Locate the cell with the specified text and output its [x, y] center coordinate. 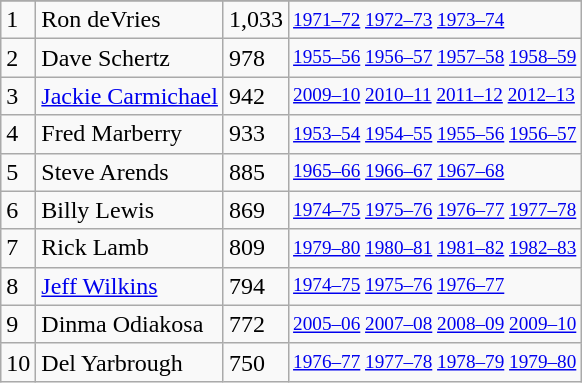
1,033 [256, 20]
Rick Lamb [130, 248]
Jeff Wilkins [130, 286]
750 [256, 362]
809 [256, 248]
1953–54 1954–55 1955–56 1956–57 [435, 134]
885 [256, 172]
10 [18, 362]
2005–06 2007–08 2008–09 2009–10 [435, 324]
Fred Marberry [130, 134]
2009–10 2010–11 2011–12 2012–13 [435, 96]
3 [18, 96]
978 [256, 58]
2 [18, 58]
7 [18, 248]
869 [256, 210]
Ron deVries [130, 20]
1955–56 1956–57 1957–58 1958–59 [435, 58]
1974–75 1975–76 1976–77 1977–78 [435, 210]
6 [18, 210]
794 [256, 286]
Del Yarbrough [130, 362]
Steve Arends [130, 172]
9 [18, 324]
Dinma Odiakosa [130, 324]
1976–77 1977–78 1978–79 1979–80 [435, 362]
8 [18, 286]
Jackie Carmichael [130, 96]
942 [256, 96]
1979–80 1980–81 1981–82 1982–83 [435, 248]
933 [256, 134]
1965–66 1966–67 1967–68 [435, 172]
1974–75 1975–76 1976–77 [435, 286]
Dave Schertz [130, 58]
Billy Lewis [130, 210]
5 [18, 172]
4 [18, 134]
772 [256, 324]
1 [18, 20]
1971–72 1972–73 1973–74 [435, 20]
